From the cell containing the given text, extract its center point as (x, y) coordinate. 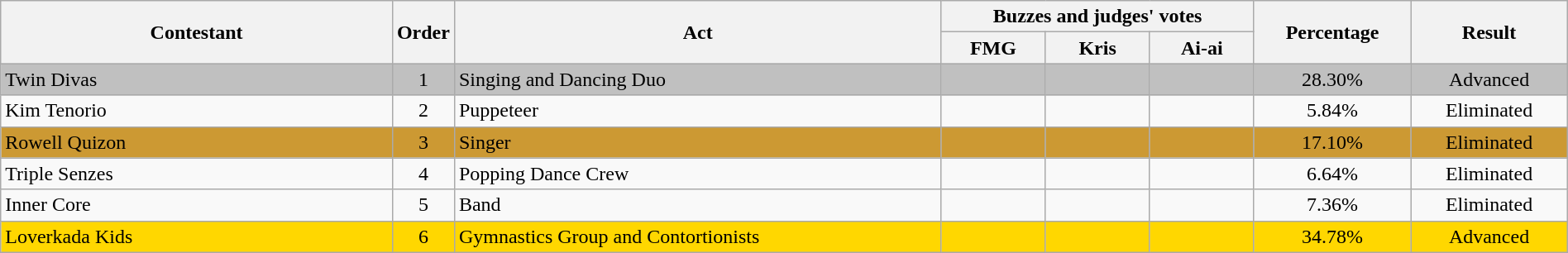
Act (697, 32)
3 (423, 142)
Result (1489, 32)
Singer (697, 142)
Triple Senzes (197, 174)
4 (423, 174)
Inner Core (197, 205)
Kim Tenorio (197, 111)
6.64% (1331, 174)
7.36% (1331, 205)
Twin Divas (197, 79)
28.30% (1331, 79)
34.78% (1331, 236)
Band (697, 205)
Ai-ai (1202, 48)
Popping Dance Crew (697, 174)
17.10% (1331, 142)
FMG (993, 48)
Percentage (1331, 32)
2 (423, 111)
5 (423, 205)
Buzzes and judges' votes (1097, 17)
Contestant (197, 32)
1 (423, 79)
6 (423, 236)
Singing and Dancing Duo (697, 79)
Kris (1097, 48)
Rowell Quizon (197, 142)
Puppeteer (697, 111)
Gymnastics Group and Contortionists (697, 236)
Loverkada Kids (197, 236)
5.84% (1331, 111)
Order (423, 32)
